Locate the cell with the specified text and output its [x, y] center coordinate. 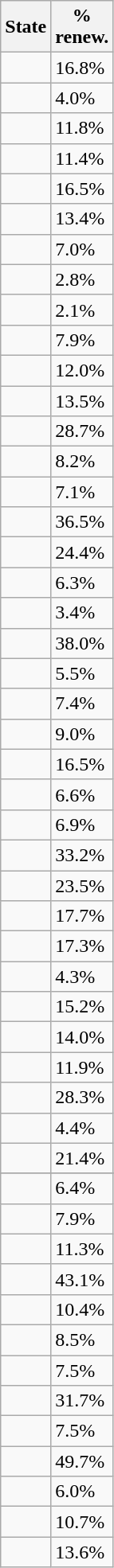
4.3% [82, 977]
6.0% [82, 1492]
4.0% [82, 98]
6.4% [82, 1188]
5.5% [82, 673]
23.5% [82, 886]
6.9% [82, 825]
10.7% [82, 1522]
13.5% [82, 400]
9.0% [82, 734]
8.2% [82, 462]
7.4% [82, 704]
49.7% [82, 1461]
11.8% [82, 128]
36.5% [82, 522]
38.0% [82, 643]
12.0% [82, 370]
16.8% [82, 68]
11.4% [82, 158]
15.2% [82, 1007]
7.0% [82, 249]
11.3% [82, 1249]
43.1% [82, 1279]
10.4% [82, 1309]
8.5% [82, 1340]
%renew. [82, 27]
17.3% [82, 946]
11.9% [82, 1067]
13.4% [82, 219]
2.1% [82, 310]
6.3% [82, 583]
6.6% [82, 794]
2.8% [82, 279]
33.2% [82, 855]
28.7% [82, 431]
7.1% [82, 492]
17.7% [82, 916]
4.4% [82, 1128]
13.6% [82, 1552]
24.4% [82, 552]
31.7% [82, 1401]
21.4% [82, 1158]
14.0% [82, 1037]
3.4% [82, 613]
State [26, 27]
28.3% [82, 1098]
